Locate the cell with the specified text and output its (x, y) center coordinate. 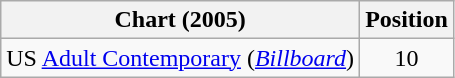
Position (407, 20)
10 (407, 58)
US Adult Contemporary (Billboard) (180, 58)
Chart (2005) (180, 20)
